Capture the cell that displays the provided text and extract its (X, Y) central coordinate. 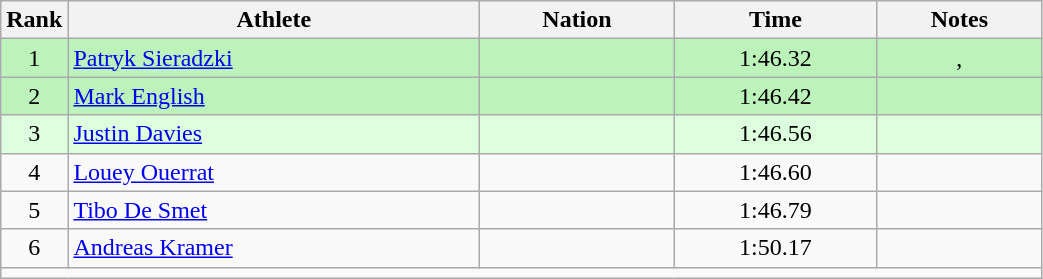
3 (34, 134)
Time (775, 20)
1:46.42 (775, 96)
1:46.79 (775, 210)
1:50.17 (775, 248)
5 (34, 210)
, (960, 58)
Athlete (274, 20)
Notes (960, 20)
Justin Davies (274, 134)
Mark English (274, 96)
1:46.32 (775, 58)
4 (34, 172)
1:46.60 (775, 172)
Rank (34, 20)
2 (34, 96)
6 (34, 248)
Louey Ouerrat (274, 172)
Andreas Kramer (274, 248)
Tibo De Smet (274, 210)
1:46.56 (775, 134)
Patryk Sieradzki (274, 58)
Nation (577, 20)
1 (34, 58)
